Scan for the cell matching the given text and deliver its [X, Y] coordinate at center. 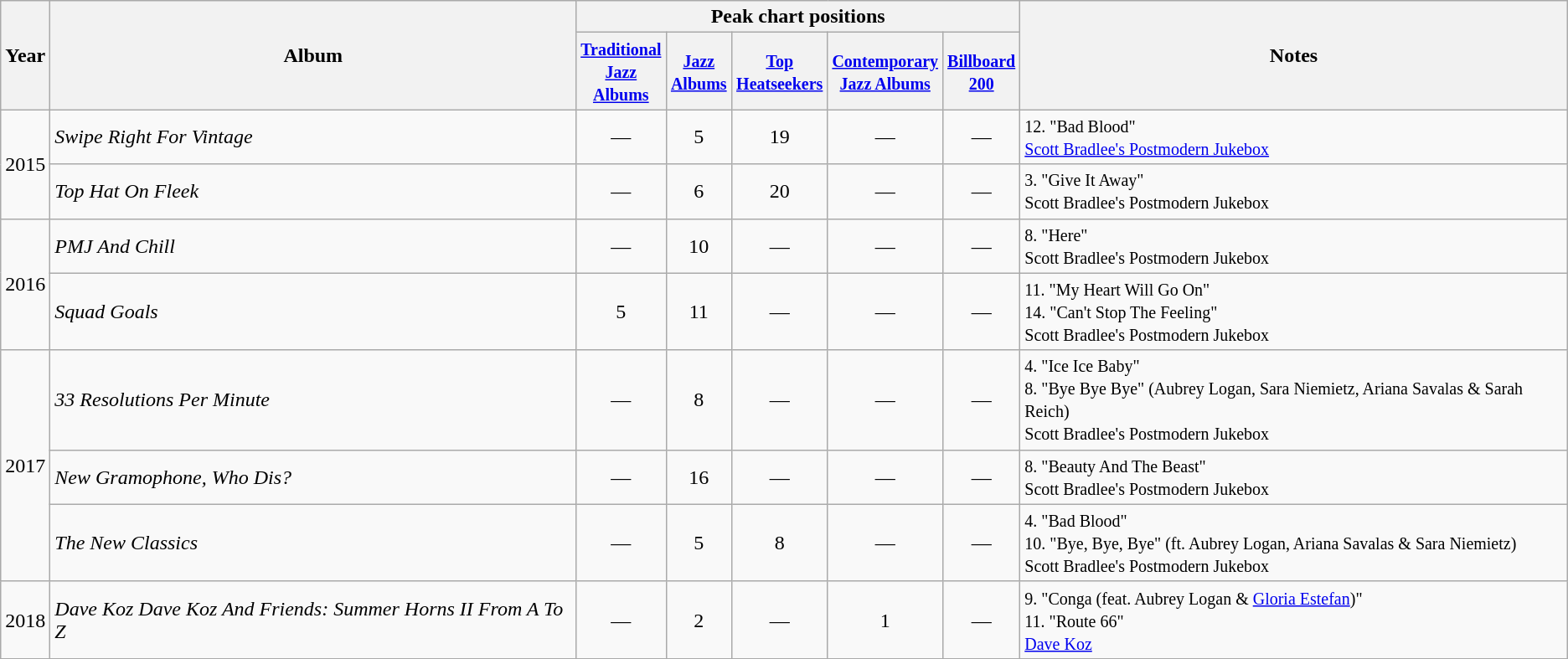
Jazz Albums [699, 71]
3. "Give It Away"Scott Bradlee's Postmodern Jukebox [1294, 191]
New Gramophone, Who Dis? [313, 477]
Swipe Right For Vintage [313, 137]
10 [699, 246]
9. "Conga (feat. Aubrey Logan & Gloria Estefan)" 11. "Route 66"Dave Koz [1294, 620]
6 [699, 191]
12. "Bad Blood"Scott Bradlee's Postmodern Jukebox [1294, 137]
Year [25, 55]
The New Classics [313, 543]
4. "Bad Blood"10. "Bye, Bye, Bye" (ft. Aubrey Logan, Ariana Savalas & Sara Niemietz)Scott Bradlee's Postmodern Jukebox [1294, 543]
8. "Here"Scott Bradlee's Postmodern Jukebox [1294, 246]
Dave Koz Dave Koz And Friends: Summer Horns II From A To Z [313, 620]
Billboard 200 [982, 71]
1 [885, 620]
2015 [25, 164]
Notes [1294, 55]
20 [780, 191]
11 [699, 311]
11. "My Heart Will Go On"14. "Can't Stop The Feeling"Scott Bradlee's Postmodern Jukebox [1294, 311]
2017 [25, 466]
Top Hat On Fleek [313, 191]
Contemporary Jazz Albums [885, 71]
Traditional Jazz Albums [622, 71]
2016 [25, 285]
19 [780, 137]
Peak chart positions [798, 17]
33 Resolutions Per Minute [313, 400]
Album [313, 55]
2 [699, 620]
4. "Ice Ice Baby"8. "Bye Bye Bye" (Aubrey Logan, Sara Niemietz, Ariana Savalas & Sarah Reich)Scott Bradlee's Postmodern Jukebox [1294, 400]
16 [699, 477]
2018 [25, 620]
PMJ And Chill [313, 246]
8. "Beauty And The Beast"Scott Bradlee's Postmodern Jukebox [1294, 477]
Squad Goals [313, 311]
Top Heatseekers [780, 71]
